Locate the cell with the specified text and output its [X, Y] center coordinate. 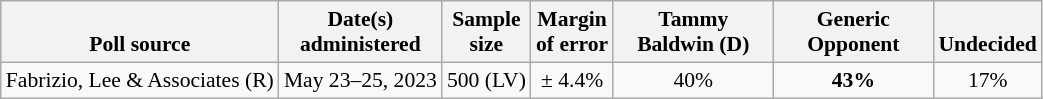
Samplesize [486, 32]
May 23–25, 2023 [360, 80]
Fabrizio, Lee & Associates (R) [140, 80]
43% [853, 80]
Undecided [987, 32]
Marginof error [572, 32]
Date(s)administered [360, 32]
GenericOpponent [853, 32]
17% [987, 80]
Poll source [140, 32]
500 (LV) [486, 80]
40% [693, 80]
TammyBaldwin (D) [693, 32]
± 4.4% [572, 80]
